Identify which cell holds the provided text, then report its (X, Y) central coordinate. 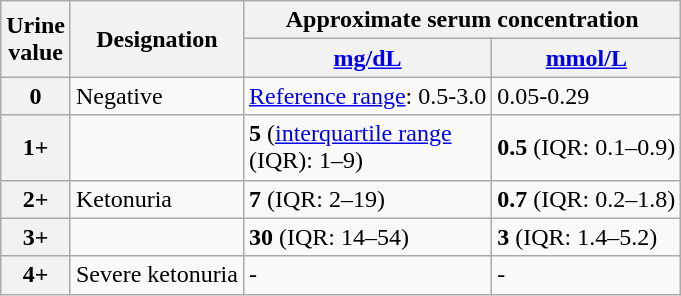
0.5 (IQR: 0.1–0.9) (586, 148)
Ketonuria (156, 199)
1+ (36, 148)
Severe ketonuria (156, 275)
Reference range: 0.5-3.0 (367, 96)
Urine value (36, 39)
0 (36, 96)
0.05-0.29 (586, 96)
Designation (156, 39)
2+ (36, 199)
3 (IQR: 1.4–5.2) (586, 237)
3+ (36, 237)
7 (IQR: 2–19) (367, 199)
mg/dL (367, 58)
4+ (36, 275)
5 (interquartile range (IQR): 1–9) (367, 148)
0.7 (IQR: 0.2–1.8) (586, 199)
mmol/L (586, 58)
Approximate serum concentration (462, 20)
30 (IQR: 14–54) (367, 237)
Negative (156, 96)
